Return the [X, Y] coordinate for the center point of the cell that contains the specified text.  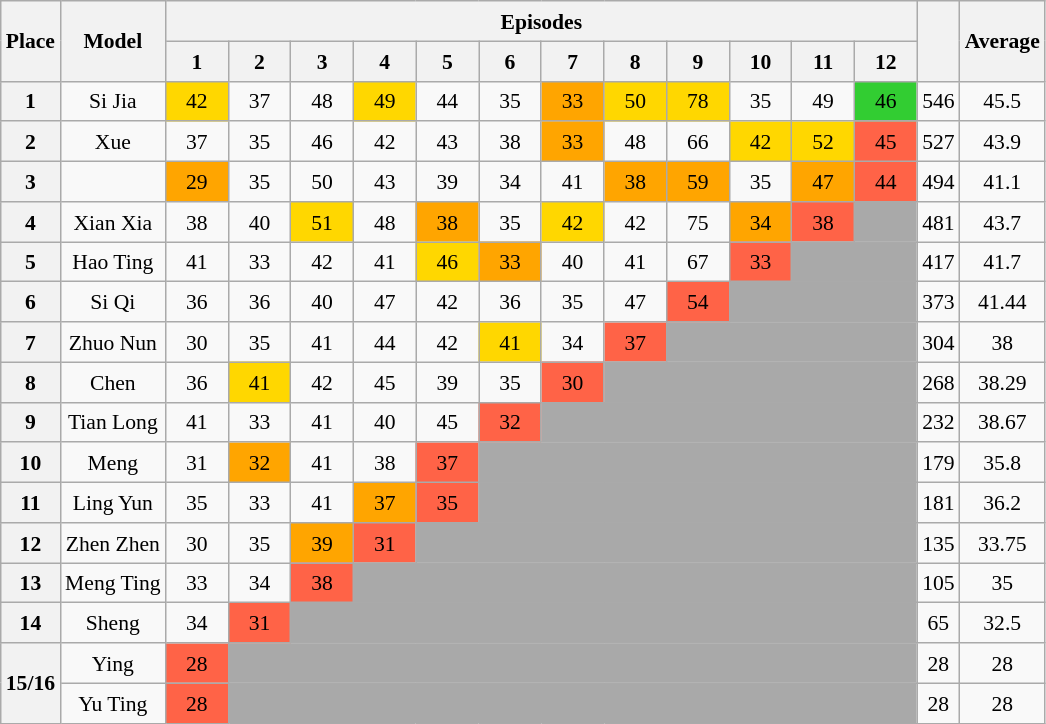
13 [30, 583]
52 [824, 142]
Zhuo Nun [113, 342]
Ling Yun [113, 503]
36.2 [1002, 503]
41.44 [1002, 302]
15/16 [30, 683]
Meng [113, 463]
Si Jia [113, 101]
Average [1002, 41]
75 [698, 222]
14 [30, 623]
481 [938, 222]
41.1 [1002, 182]
546 [938, 101]
494 [938, 182]
78 [698, 101]
38.29 [1002, 382]
Yu Ting [113, 703]
Place [30, 41]
527 [938, 142]
Model [113, 41]
Ying [113, 663]
232 [938, 422]
43.9 [1002, 142]
Hao Ting [113, 262]
135 [938, 543]
33.75 [1002, 543]
Meng Ting [113, 583]
43.7 [1002, 222]
Sheng [113, 623]
41.7 [1002, 262]
59 [698, 182]
Chen [113, 382]
66 [698, 142]
Tian Long [113, 422]
45.5 [1002, 101]
181 [938, 503]
54 [698, 302]
105 [938, 583]
Xue [113, 142]
417 [938, 262]
179 [938, 463]
38.67 [1002, 422]
373 [938, 302]
51 [322, 222]
Xian Xia [113, 222]
Si Qi [113, 302]
29 [198, 182]
35.8 [1002, 463]
32.5 [1002, 623]
65 [938, 623]
67 [698, 262]
268 [938, 382]
Episodes [542, 21]
Zhen Zhen [113, 543]
304 [938, 342]
